Determine the [x, y] coordinate at the center of the cell enclosing the given text.  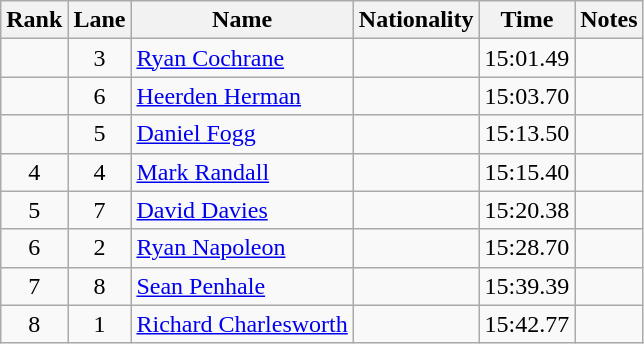
15:42.77 [527, 324]
3 [100, 58]
Ryan Cochrane [242, 58]
David Davies [242, 210]
Sean Penhale [242, 286]
15:28.70 [527, 248]
15:20.38 [527, 210]
Heerden Herman [242, 96]
Ryan Napoleon [242, 248]
Nationality [416, 20]
Rank [34, 20]
Lane [100, 20]
15:15.40 [527, 172]
Daniel Fogg [242, 134]
1 [100, 324]
15:13.50 [527, 134]
15:01.49 [527, 58]
15:39.39 [527, 286]
Name [242, 20]
15:03.70 [527, 96]
Richard Charlesworth [242, 324]
2 [100, 248]
Notes [609, 20]
Time [527, 20]
Mark Randall [242, 172]
